Identify which cell holds the provided text, then report its (x, y) central coordinate. 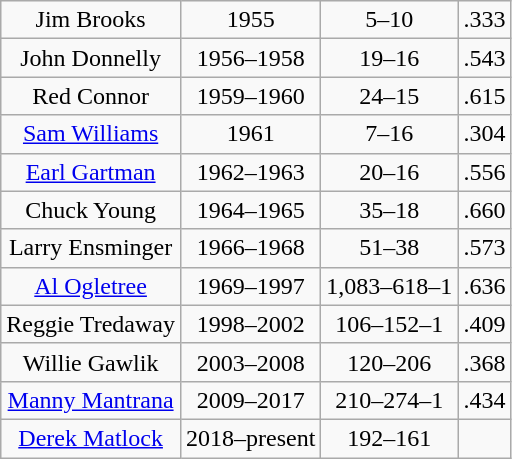
19–16 (390, 58)
.434 (484, 400)
5–10 (390, 20)
Reggie Tredaway (91, 324)
.368 (484, 362)
2018–present (250, 438)
2009–2017 (250, 400)
106–152–1 (390, 324)
Willie Gawlik (91, 362)
Jim Brooks (91, 20)
20–16 (390, 172)
1966–1968 (250, 248)
1964–1965 (250, 210)
Larry Ensminger (91, 248)
John Donnelly (91, 58)
1969–1997 (250, 286)
Al Ogletree (91, 286)
.333 (484, 20)
.304 (484, 134)
Manny Mantrana (91, 400)
24–15 (390, 96)
.409 (484, 324)
1,083–618–1 (390, 286)
120–206 (390, 362)
210–274–1 (390, 400)
.543 (484, 58)
.660 (484, 210)
1955 (250, 20)
192–161 (390, 438)
2003–2008 (250, 362)
35–18 (390, 210)
.573 (484, 248)
.556 (484, 172)
1998–2002 (250, 324)
Sam Williams (91, 134)
7–16 (390, 134)
Derek Matlock (91, 438)
.615 (484, 96)
Earl Gartman (91, 172)
.636 (484, 286)
1961 (250, 134)
1956–1958 (250, 58)
Chuck Young (91, 210)
51–38 (390, 248)
1959–1960 (250, 96)
Red Connor (91, 96)
1962–1963 (250, 172)
